Search for the cell housing the specified text and yield its [x, y] center coordinate. 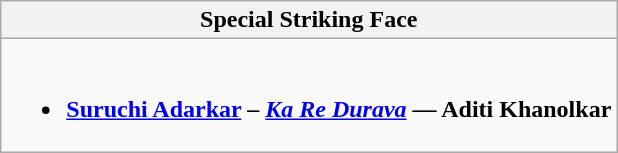
Special Striking Face [309, 20]
Suruchi Adarkar – Ka Re Durava — Aditi Khanolkar [309, 96]
